Find where the given text appears and provide that cell's center as [X, Y] coordinate. 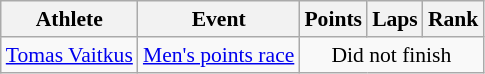
Men's points race [218, 55]
Tomas Vaitkus [70, 55]
Points [333, 19]
Did not finish [391, 55]
Rank [454, 19]
Athlete [70, 19]
Event [218, 19]
Laps [395, 19]
